Locate the cell with the specified text and output its [x, y] center coordinate. 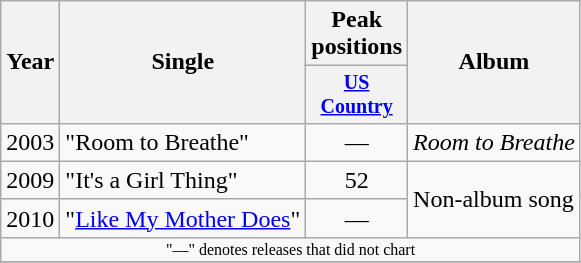
Single [183, 62]
2009 [30, 180]
"It's a Girl Thing" [183, 180]
2010 [30, 218]
"Like My Mother Does" [183, 218]
52 [357, 180]
Room to Breathe [494, 142]
US Country [357, 94]
Non-album song [494, 199]
"Room to Breathe" [183, 142]
Year [30, 62]
"—" denotes releases that did not chart [291, 249]
Album [494, 62]
Peak positions [357, 34]
2003 [30, 142]
